Identify which cell holds the provided text, then report its [x, y] central coordinate. 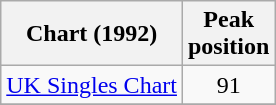
91 [228, 85]
Chart (1992) [92, 34]
Peakposition [228, 34]
UK Singles Chart [92, 85]
